Capture the cell that displays the provided text and extract its [X, Y] central coordinate. 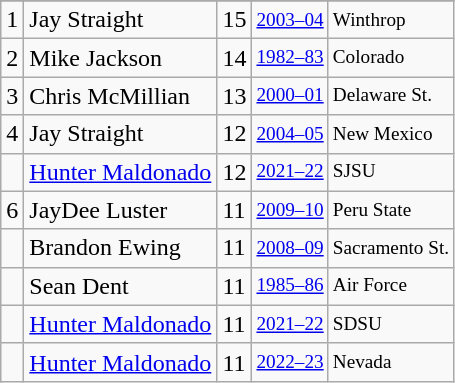
2 [12, 58]
1985–86 [290, 286]
2009–10 [290, 210]
Peru State [390, 210]
Winthrop [390, 20]
2000–01 [290, 96]
Mike Jackson [120, 58]
2004–05 [290, 134]
New Mexico [390, 134]
Nevada [390, 362]
Delaware St. [390, 96]
3 [12, 96]
2003–04 [290, 20]
2008–09 [290, 248]
SJSU [390, 172]
Sacramento St. [390, 248]
2022–23 [290, 362]
14 [234, 58]
4 [12, 134]
Sean Dent [120, 286]
13 [234, 96]
Air Force [390, 286]
1 [12, 20]
Chris McMillian [120, 96]
JayDee Luster [120, 210]
Colorado [390, 58]
1982–83 [290, 58]
Brandon Ewing [120, 248]
15 [234, 20]
6 [12, 210]
SDSU [390, 324]
